Pinpoint the cell where the given text exists, returning its (x, y) midpoint coordinate. 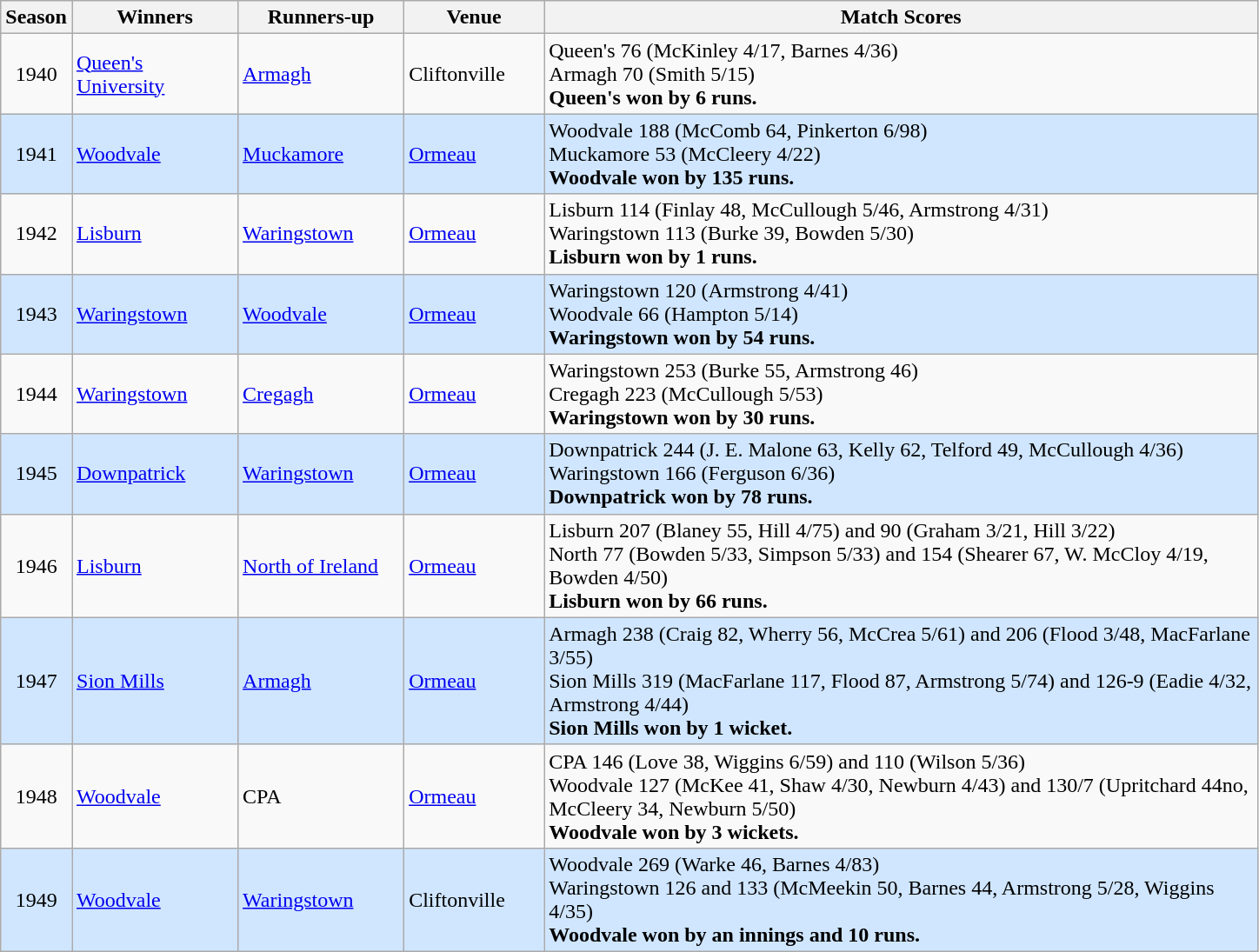
Woodvale 188 (McComb 64, Pinkerton 6/98)Muckamore 53 (McCleery 4/22)Woodvale won by 135 runs. (901, 154)
1942 (37, 234)
1946 (37, 565)
1940 (37, 74)
1941 (37, 154)
1949 (37, 899)
Runners-up (322, 17)
Queen's University (155, 74)
Muckamore (322, 154)
1944 (37, 394)
Queen's 76 (McKinley 4/17, Barnes 4/36)Armagh 70 (Smith 5/15)Queen's won by 6 runs. (901, 74)
1947 (37, 681)
1943 (37, 314)
Winners (155, 17)
Downpatrick (155, 474)
Waringstown 120 (Armstrong 4/41)Woodvale 66 (Hampton 5/14)Waringstown won by 54 runs. (901, 314)
Season (37, 17)
Waringstown 253 (Burke 55, Armstrong 46)Cregagh 223 (McCullough 5/53)Waringstown won by 30 runs. (901, 394)
Lisburn 114 (Finlay 48, McCullough 5/46, Armstrong 4/31)Waringstown 113 (Burke 39, Bowden 5/30)Lisburn won by 1 runs. (901, 234)
Match Scores (901, 17)
Sion Mills (155, 681)
Cregagh (322, 394)
Venue (475, 17)
1948 (37, 796)
Downpatrick 244 (J. E. Malone 63, Kelly 62, Telford 49, McCullough 4/36)Waringstown 166 (Ferguson 6/36)Downpatrick won by 78 runs. (901, 474)
North of Ireland (322, 565)
CPA (322, 796)
1945 (37, 474)
